Pinpoint the cell where the given text exists, returning its (x, y) midpoint coordinate. 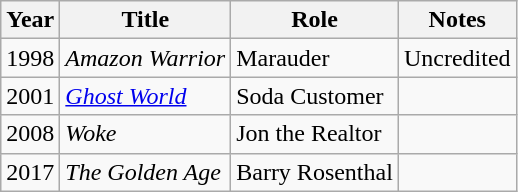
Barry Rosenthal (315, 172)
Woke (146, 134)
Role (315, 20)
Soda Customer (315, 96)
Amazon Warrior (146, 58)
2001 (30, 96)
Uncredited (457, 58)
Marauder (315, 58)
2008 (30, 134)
The Golden Age (146, 172)
2017 (30, 172)
Title (146, 20)
1998 (30, 58)
Year (30, 20)
Jon the Realtor (315, 134)
Notes (457, 20)
Ghost World (146, 96)
